Identify which cell holds the provided text, then report its [x, y] central coordinate. 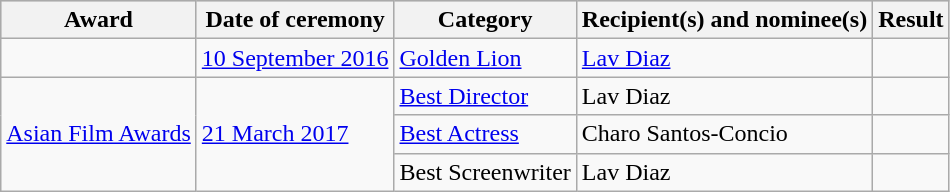
Date of ceremony [295, 20]
Category [485, 20]
Best Director [485, 96]
21 March 2017 [295, 134]
Charo Santos-Concio [724, 134]
Result [911, 20]
Asian Film Awards [99, 134]
Best Screenwriter [485, 172]
Golden Lion [485, 58]
Recipient(s) and nominee(s) [724, 20]
Award [99, 20]
10 September 2016 [295, 58]
Best Actress [485, 134]
